Return (x, y) of the center of cell containing provided text 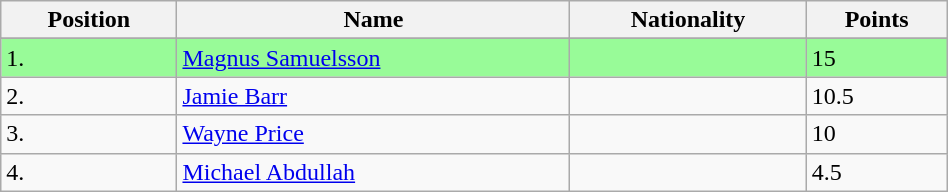
10 (876, 134)
1. (89, 58)
Wayne Price (374, 134)
Michael Abdullah (374, 172)
10.5 (876, 96)
Nationality (688, 20)
4.5 (876, 172)
3. (89, 134)
Name (374, 20)
2. (89, 96)
Magnus Samuelsson (374, 58)
15 (876, 58)
Jamie Barr (374, 96)
Position (89, 20)
4. (89, 172)
Points (876, 20)
